Scan for the cell matching the given text and deliver its [X, Y] coordinate at center. 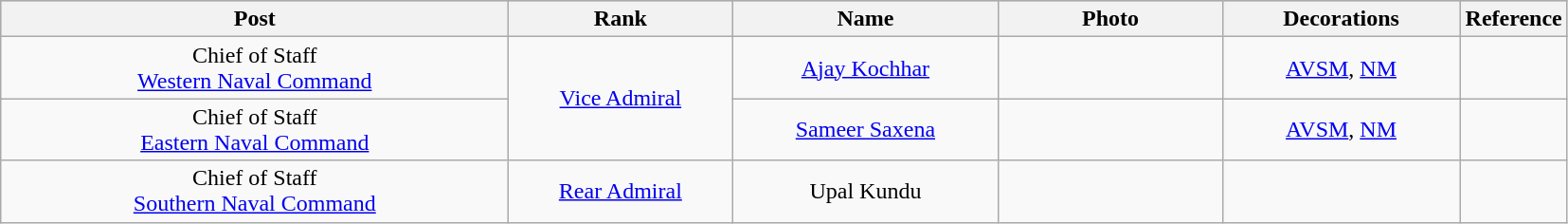
Rank [621, 19]
Name [866, 19]
Chief of StaffSouthern Naval Command [255, 192]
Upal Kundu [866, 192]
Reference [1514, 19]
Photo [1110, 19]
Rear Admiral [621, 192]
Vice Admiral [621, 99]
Chief of StaffEastern Naval Command [255, 129]
Decorations [1342, 19]
Ajay Kochhar [866, 68]
Sameer Saxena [866, 129]
Chief of StaffWestern Naval Command [255, 68]
Post [255, 19]
